Pinpoint the cell where the given text exists, returning its [X, Y] midpoint coordinate. 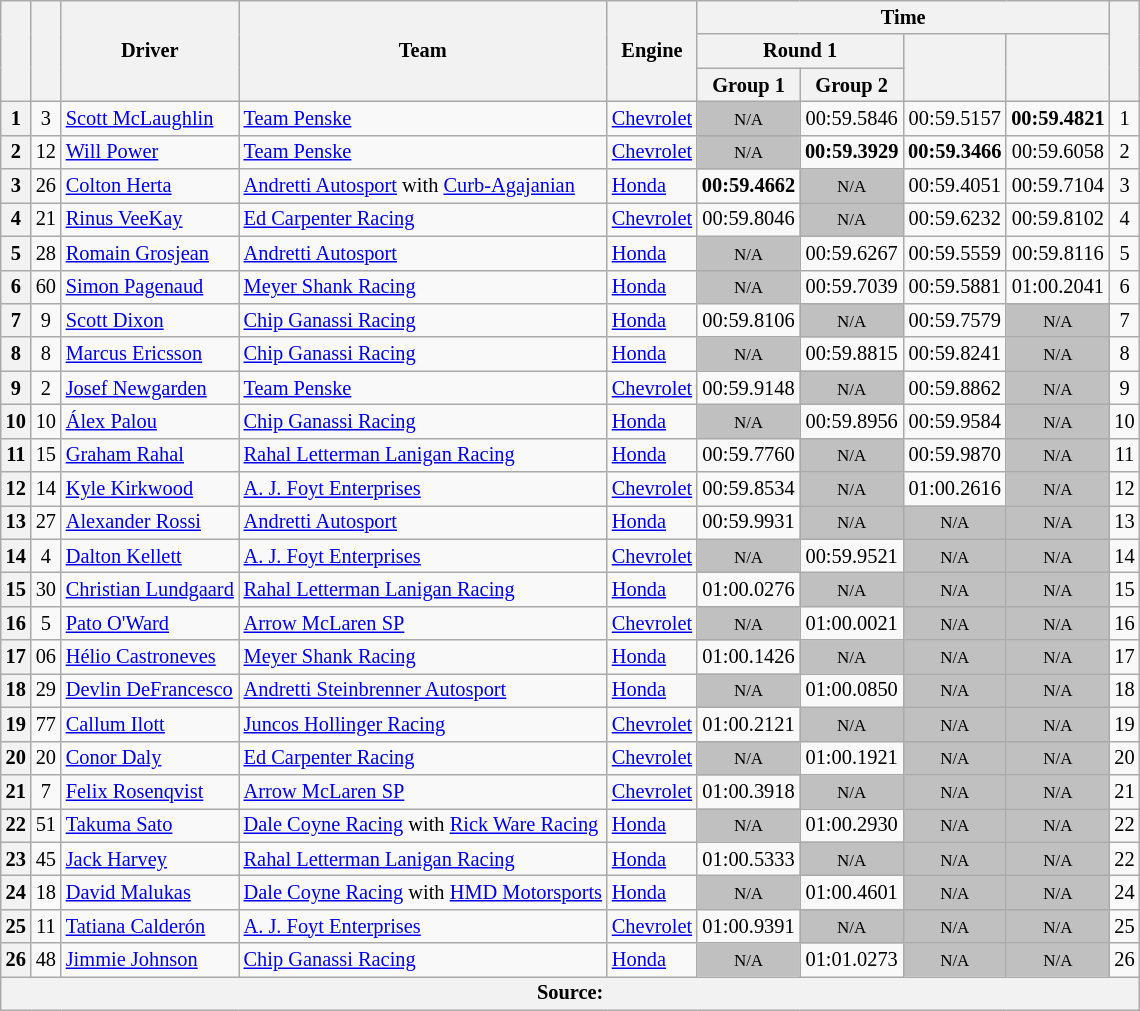
00:59.9584 [954, 421]
Conor Daly [150, 758]
48 [46, 960]
00:59.9931 [748, 522]
00:59.7579 [954, 320]
01:00.9391 [748, 926]
01:00.0021 [852, 623]
00:59.7039 [852, 287]
00:59.4821 [1058, 118]
01:00.0850 [852, 690]
00:59.4051 [954, 186]
00:59.8116 [1058, 253]
01:00.2041 [1058, 287]
00:59.5881 [954, 287]
Team [423, 50]
Group 1 [748, 85]
Simon Pagenaud [150, 287]
01:00.2616 [954, 489]
00:59.7760 [748, 455]
Graham Rahal [150, 455]
01:00.5333 [748, 859]
Josef Newgarden [150, 388]
00:59.8956 [852, 421]
00:59.9521 [852, 556]
00:59.5559 [954, 253]
Devlin DeFrancesco [150, 690]
Round 1 [800, 51]
00:59.8106 [748, 320]
00:59.6058 [1058, 152]
00:59.3466 [954, 152]
00:59.5846 [852, 118]
Engine [652, 50]
51 [46, 825]
Romain Grosjean [150, 253]
23 [16, 859]
Jack Harvey [150, 859]
David Malukas [150, 892]
29 [46, 690]
77 [46, 724]
Takuma Sato [150, 825]
Rinus VeeKay [150, 219]
Callum Ilott [150, 724]
01:00.4601 [852, 892]
01:00.2121 [748, 724]
Scott McLaughlin [150, 118]
Group 2 [852, 85]
00:59.6232 [954, 219]
Felix Rosenqvist [150, 791]
00:59.8815 [852, 354]
Source: [570, 993]
01:00.3918 [748, 791]
Jimmie Johnson [150, 960]
Dale Coyne Racing with HMD Motorsports [423, 892]
00:59.3929 [852, 152]
27 [46, 522]
01:00.1426 [748, 657]
01:00.1921 [852, 758]
06 [46, 657]
60 [46, 287]
00:59.5157 [954, 118]
28 [46, 253]
00:59.9148 [748, 388]
Dalton Kellett [150, 556]
00:59.8241 [954, 354]
01:00.2930 [852, 825]
Hélio Castroneves [150, 657]
00:59.8102 [1058, 219]
01:00.0276 [748, 589]
Tatiana Calderón [150, 926]
Pato O'Ward [150, 623]
00:59.8862 [954, 388]
01:01.0273 [852, 960]
Time [903, 17]
45 [46, 859]
Scott Dixon [150, 320]
Andretti Autosport with Curb-Agajanian [423, 186]
Alexander Rossi [150, 522]
Andretti Steinbrenner Autosport [423, 690]
00:59.4662 [748, 186]
Álex Palou [150, 421]
00:59.7104 [1058, 186]
Juncos Hollinger Racing [423, 724]
00:59.6267 [852, 253]
Dale Coyne Racing with Rick Ware Racing [423, 825]
Marcus Ericsson [150, 354]
30 [46, 589]
Kyle Kirkwood [150, 489]
Colton Herta [150, 186]
00:59.8534 [748, 489]
Christian Lundgaard [150, 589]
00:59.9870 [954, 455]
Will Power [150, 152]
Driver [150, 50]
00:59.8046 [748, 219]
